From the cell containing the given text, extract its center point as [X, Y] coordinate. 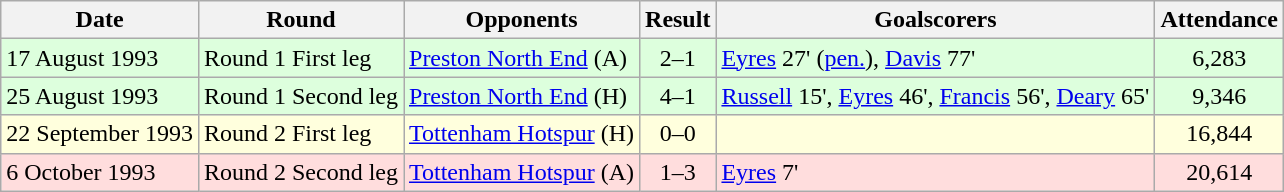
0–0 [678, 134]
Tottenham Hotspur (H) [522, 134]
Goalscorers [936, 20]
1–3 [678, 172]
Round 2 Second leg [300, 172]
Date [100, 20]
Round 2 First leg [300, 134]
4–1 [678, 96]
16,844 [1219, 134]
9,346 [1219, 96]
Russell 15', Eyres 46', Francis 56', Deary 65' [936, 96]
22 September 1993 [100, 134]
Preston North End (H) [522, 96]
Round [300, 20]
20,614 [1219, 172]
6 October 1993 [100, 172]
Opponents [522, 20]
Round 1 Second leg [300, 96]
6,283 [1219, 58]
2–1 [678, 58]
25 August 1993 [100, 96]
Round 1 First leg [300, 58]
Attendance [1219, 20]
Eyres 27' (pen.), Davis 77' [936, 58]
Tottenham Hotspur (A) [522, 172]
Preston North End (A) [522, 58]
Eyres 7' [936, 172]
17 August 1993 [100, 58]
Result [678, 20]
